Find where the given text appears and provide that cell's center as [x, y] coordinate. 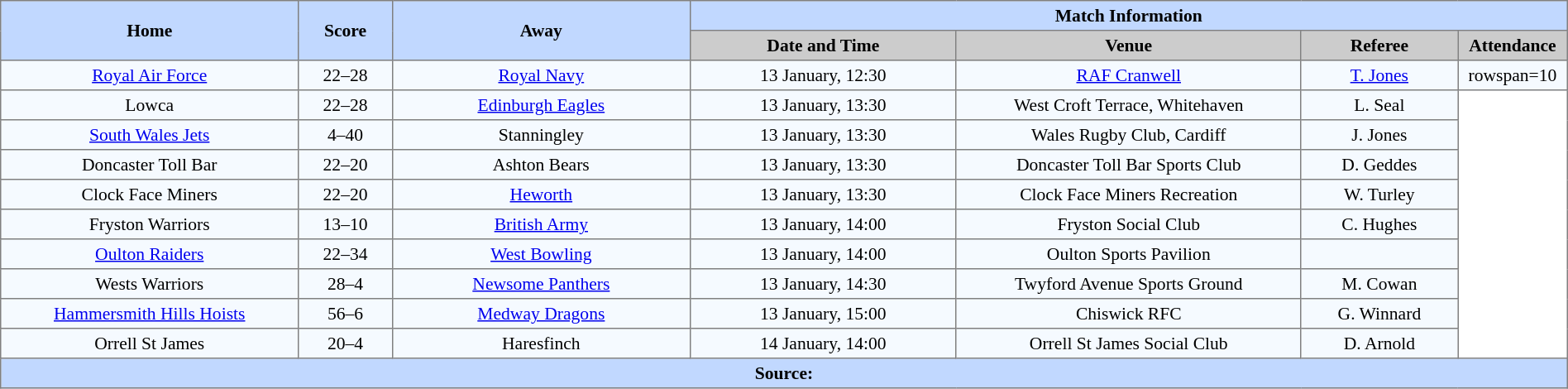
Lowca [150, 105]
West Croft Terrace, Whitehaven [1128, 105]
Chiswick RFC [1128, 314]
Oulton Sports Pavilion [1128, 254]
13 January, 15:00 [823, 314]
Match Information [1128, 16]
Fryston Warriors [150, 224]
Score [346, 31]
Fryston Social Club [1128, 224]
rowspan=10 [1513, 75]
Orrell St James [150, 343]
Oulton Raiders [150, 254]
Haresfinch [541, 343]
British Army [541, 224]
Hammersmith Hills Hoists [150, 314]
Wales Rugby Club, Cardiff [1128, 135]
Clock Face Miners Recreation [1128, 194]
14 January, 14:00 [823, 343]
Orrell St James Social Club [1128, 343]
Heworth [541, 194]
13 January, 14:30 [823, 284]
West Bowling [541, 254]
4–40 [346, 135]
Twyford Avenue Sports Ground [1128, 284]
T. Jones [1379, 75]
G. Winnard [1379, 314]
Medway Dragons [541, 314]
56–6 [346, 314]
Royal Air Force [150, 75]
W. Turley [1379, 194]
Venue [1128, 46]
D. Geddes [1379, 165]
Source: [784, 373]
28–4 [346, 284]
Attendance [1513, 46]
Wests Warriors [150, 284]
M. Cowan [1379, 284]
Ashton Bears [541, 165]
South Wales Jets [150, 135]
22–34 [346, 254]
Doncaster Toll Bar Sports Club [1128, 165]
L. Seal [1379, 105]
J. Jones [1379, 135]
Doncaster Toll Bar [150, 165]
Date and Time [823, 46]
Clock Face Miners [150, 194]
RAF Cranwell [1128, 75]
Edinburgh Eagles [541, 105]
13–10 [346, 224]
Away [541, 31]
Newsome Panthers [541, 284]
D. Arnold [1379, 343]
20–4 [346, 343]
Stanningley [541, 135]
13 January, 12:30 [823, 75]
Royal Navy [541, 75]
Home [150, 31]
Referee [1379, 46]
C. Hughes [1379, 224]
